Return the [X, Y] coordinate for the center point of the cell that contains the specified text.  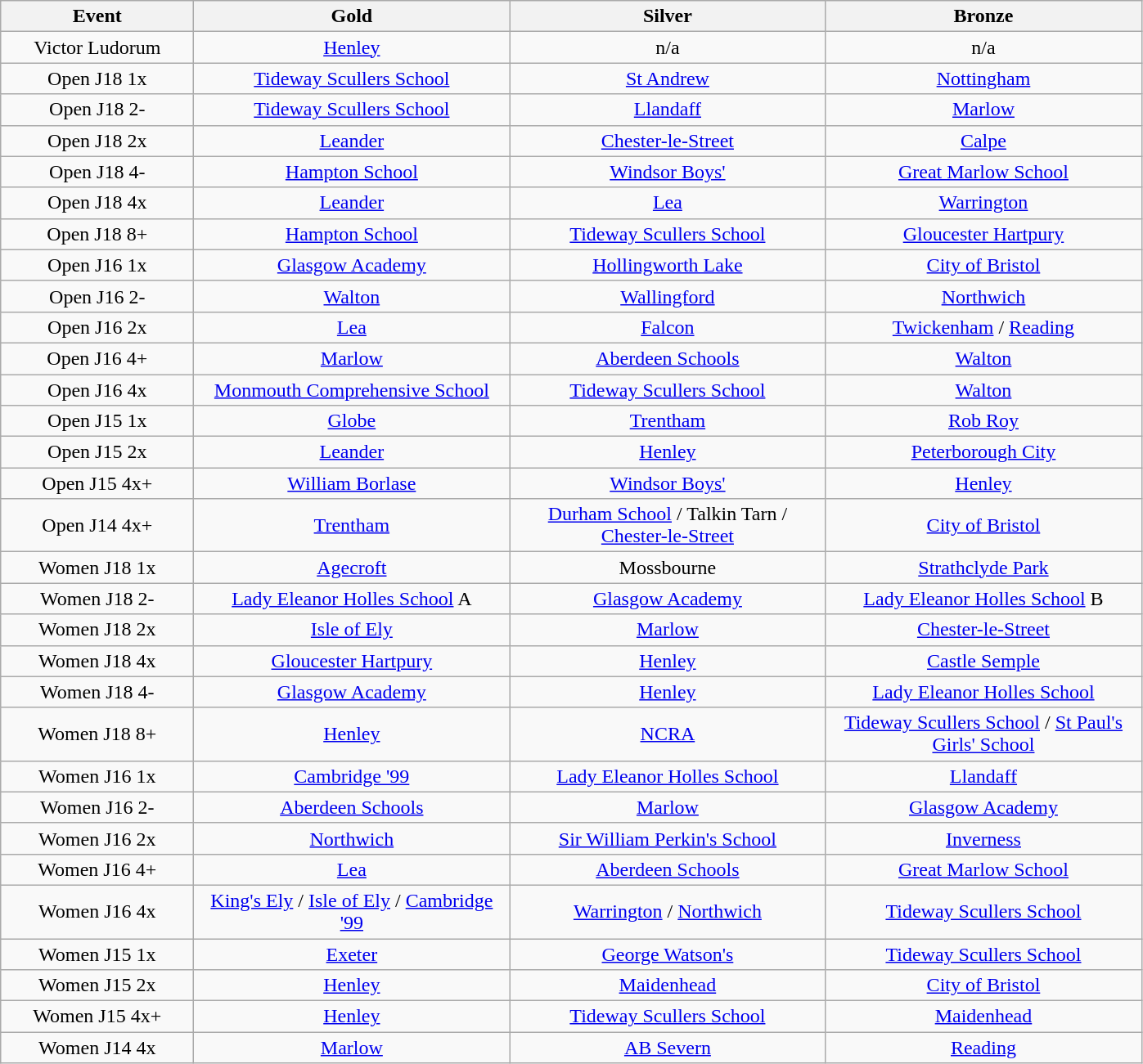
Sir William Perkin's School [668, 838]
Women J18 8+ [97, 734]
Tideway Scullers School / St Paul's Girls' School [983, 734]
Women J16 4+ [97, 869]
Twickenham / Reading [983, 327]
NCRA [668, 734]
Lady Eleanor Holles School B [983, 599]
Gold [352, 16]
Agecroft [352, 568]
Open J18 2x [97, 141]
Open J15 2x [97, 452]
Nottingham [983, 79]
Open J16 4x [97, 390]
Cambridge '99 [352, 776]
Open J14 4x+ [97, 525]
Wallingford [668, 296]
Falcon [668, 327]
Open J16 2- [97, 296]
Women J16 2- [97, 807]
Women J18 2- [97, 599]
Women J18 4x [97, 661]
Event [97, 16]
Open J16 2x [97, 327]
Open J18 2- [97, 110]
Women J16 4x [97, 911]
Bronze [983, 16]
Open J16 4+ [97, 358]
Women J18 1x [97, 568]
Hollingworth Lake [668, 265]
Women J15 2x [97, 985]
St Andrew [668, 79]
Open J18 8+ [97, 234]
Exeter [352, 954]
Open J15 4x+ [97, 483]
Warrington [983, 203]
Women J18 2x [97, 630]
Women J15 1x [97, 954]
Peterborough City [983, 452]
Women J18 4- [97, 692]
Silver [668, 16]
Globe [352, 421]
King's Ely / Isle of Ely / Cambridge '99 [352, 911]
Durham School / Talkin Tarn / Chester-le-Street [668, 525]
Strathclyde Park [983, 568]
Inverness [983, 838]
Monmouth Comprehensive School [352, 390]
William Borlase [352, 483]
Isle of Ely [352, 630]
Open J15 1x [97, 421]
Victor Ludorum [97, 47]
Castle Semple [983, 661]
Women J16 2x [97, 838]
Women J14 4x [97, 1048]
Women J15 4x+ [97, 1017]
Open J16 1x [97, 265]
Calpe [983, 141]
Reading [983, 1048]
Mossbourne [668, 568]
Open J18 4x [97, 203]
Rob Roy [983, 421]
Open J18 4- [97, 172]
Open J18 1x [97, 79]
Women J16 1x [97, 776]
AB Severn [668, 1048]
George Watson's [668, 954]
Warrington / Northwich [668, 911]
Lady Eleanor Holles School A [352, 599]
